Find where the given text appears and provide that cell's center as [x, y] coordinate. 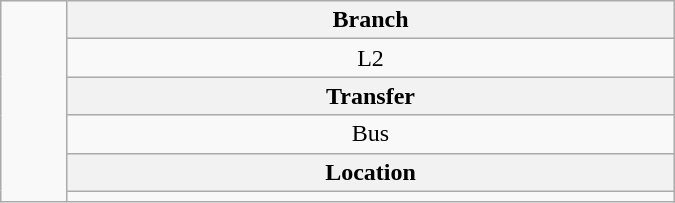
Branch [370, 20]
Location [370, 172]
Transfer [370, 96]
Bus [370, 134]
L2 [370, 58]
